Search for the cell housing the specified text and yield its [x, y] center coordinate. 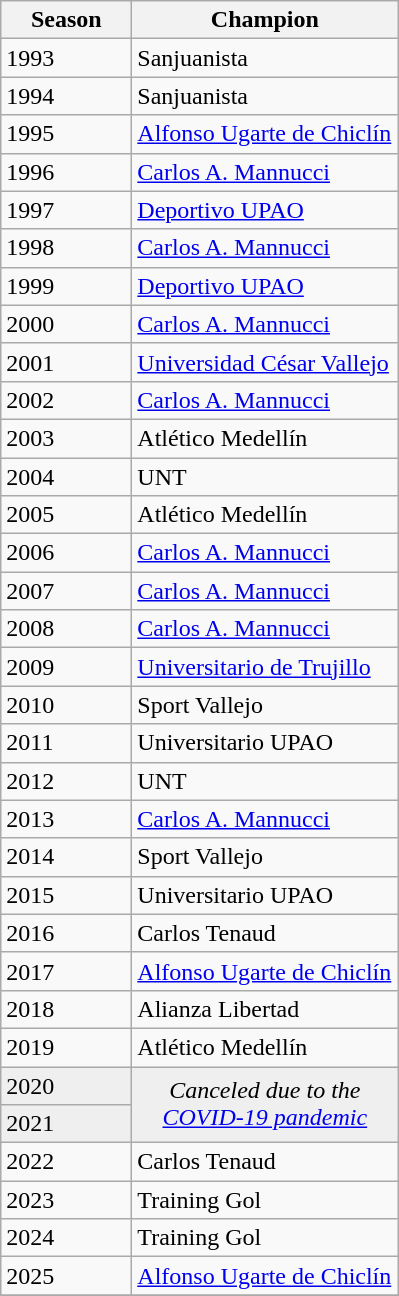
2015 [66, 895]
2002 [66, 400]
2007 [66, 591]
2012 [66, 781]
2016 [66, 933]
Season [66, 20]
Alianza Libertad [265, 1009]
2010 [66, 705]
1997 [66, 210]
Canceled due to the COVID-19 pandemic [265, 1104]
1999 [66, 286]
Universidad César Vallejo [265, 362]
2004 [66, 477]
2001 [66, 362]
1993 [66, 58]
Universitario de Trujillo [265, 667]
2022 [66, 1162]
2000 [66, 324]
2021 [66, 1124]
2019 [66, 1047]
Champion [265, 20]
2005 [66, 515]
2014 [66, 857]
2017 [66, 971]
1996 [66, 172]
2008 [66, 629]
2023 [66, 1200]
2020 [66, 1085]
2013 [66, 819]
2011 [66, 743]
2009 [66, 667]
2003 [66, 438]
1995 [66, 134]
1994 [66, 96]
2006 [66, 553]
2025 [66, 1276]
1998 [66, 248]
2018 [66, 1009]
2024 [66, 1238]
